For the text-containing cell, return its midpoint in (X, Y) coordinate format. 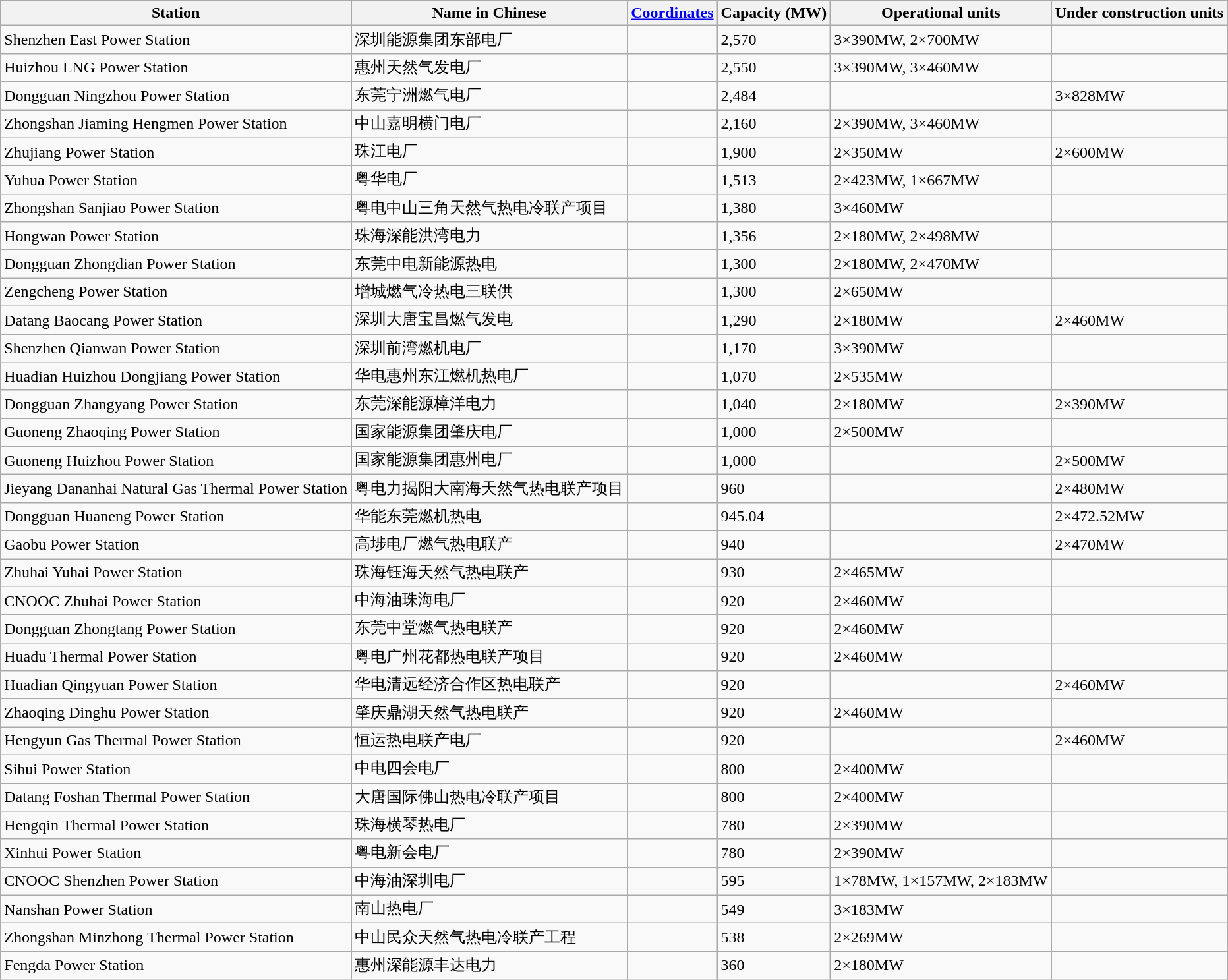
Shenzhen Qianwan Power Station (176, 348)
1×78MW, 1×157MW, 2×183MW (941, 882)
恒运热电联产电厂 (489, 741)
华电惠州东江燃机热电厂 (489, 377)
930 (774, 573)
中海油珠海电厂 (489, 601)
增城燃气冷热电三联供 (489, 293)
Zengcheng Power Station (176, 293)
1,900 (774, 152)
2,484 (774, 96)
华能东莞燃机热电 (489, 517)
Dongguan Ningzhou Power Station (176, 96)
大唐国际佛山热电冷联产项目 (489, 797)
Name in Chinese (489, 13)
东莞中堂燃气热电联产 (489, 629)
Zhongshan Sanjiao Power Station (176, 208)
Dongguan Zhongtang Power Station (176, 629)
华电清远经济合作区热电联产 (489, 685)
Zhujiang Power Station (176, 152)
Hongwan Power Station (176, 236)
Hengyun Gas Thermal Power Station (176, 741)
中海油深圳电厂 (489, 882)
Capacity (MW) (774, 13)
Station (176, 13)
深圳大唐宝昌燃气发电 (489, 320)
1,040 (774, 405)
Coordinates (672, 13)
1,380 (774, 208)
2×350MW (941, 152)
CNOOC Shenzhen Power Station (176, 882)
珠海横琴热电厂 (489, 825)
粤电新会电厂 (489, 853)
3×390MW, 2×700MW (941, 40)
2×269MW (941, 937)
Xinhui Power Station (176, 853)
惠州天然气发电厂 (489, 67)
2,550 (774, 67)
538 (774, 937)
珠海深能洪湾电力 (489, 236)
940 (774, 544)
惠州深能源丰达电力 (489, 965)
3×183MW (941, 909)
国家能源集团惠州电厂 (489, 460)
Operational units (941, 13)
2×480MW (1139, 489)
2,160 (774, 124)
Yuhua Power Station (176, 181)
东莞深能源樟洋电力 (489, 405)
2×535MW (941, 377)
2×423MW, 1×667MW (941, 181)
Guoneng Huizhou Power Station (176, 460)
Zhongshan Minzhong Thermal Power Station (176, 937)
Zhuhai Yuhai Power Station (176, 573)
南山热电厂 (489, 909)
2,570 (774, 40)
中电四会电厂 (489, 768)
360 (774, 965)
3×390MW (941, 348)
2×180MW, 2×470MW (941, 264)
Guoneng Zhaoqing Power Station (176, 432)
945.04 (774, 517)
Gaobu Power Station (176, 544)
Shenzhen East Power Station (176, 40)
Huadian Qingyuan Power Station (176, 685)
Dongguan Zhongdian Power Station (176, 264)
Fengda Power Station (176, 965)
Datang Foshan Thermal Power Station (176, 797)
Nanshan Power Station (176, 909)
1,290 (774, 320)
粤华电厂 (489, 181)
1,070 (774, 377)
1,513 (774, 181)
粤电中山三角天然气热电冷联产项目 (489, 208)
2×470MW (1139, 544)
中山民众天然气热电冷联产工程 (489, 937)
国家能源集团肇庆电厂 (489, 432)
3×828MW (1139, 96)
Zhongshan Jiaming Hengmen Power Station (176, 124)
595 (774, 882)
2×465MW (941, 573)
高埗电厂燃气热电联产 (489, 544)
1,356 (774, 236)
549 (774, 909)
1,170 (774, 348)
Dongguan Huaneng Power Station (176, 517)
东莞宁洲燃气电厂 (489, 96)
2×600MW (1139, 152)
Huadian Huizhou Dongjiang Power Station (176, 377)
深圳能源集团东部电厂 (489, 40)
Huadu Thermal Power Station (176, 656)
东莞中电新能源热电 (489, 264)
Hengqin Thermal Power Station (176, 825)
3×460MW (941, 208)
2×472.52MW (1139, 517)
粤电广州花都热电联产项目 (489, 656)
中山嘉明横门电厂 (489, 124)
CNOOC Zhuhai Power Station (176, 601)
Zhaoqing Dinghu Power Station (176, 713)
深圳前湾燃机电厂 (489, 348)
2×180MW, 2×498MW (941, 236)
粤电力揭阳大南海天然气热电联产项目 (489, 489)
2×390MW, 3×460MW (941, 124)
2×650MW (941, 293)
Jieyang Dananhai Natural Gas Thermal Power Station (176, 489)
珠海钰海天然气热电联产 (489, 573)
960 (774, 489)
Dongguan Zhangyang Power Station (176, 405)
3×390MW, 3×460MW (941, 67)
Sihui Power Station (176, 768)
Datang Baocang Power Station (176, 320)
Under construction units (1139, 13)
珠江电厂 (489, 152)
Huizhou LNG Power Station (176, 67)
肇庆鼎湖天然气热电联产 (489, 713)
